Return (X, Y) of the center of cell containing provided text 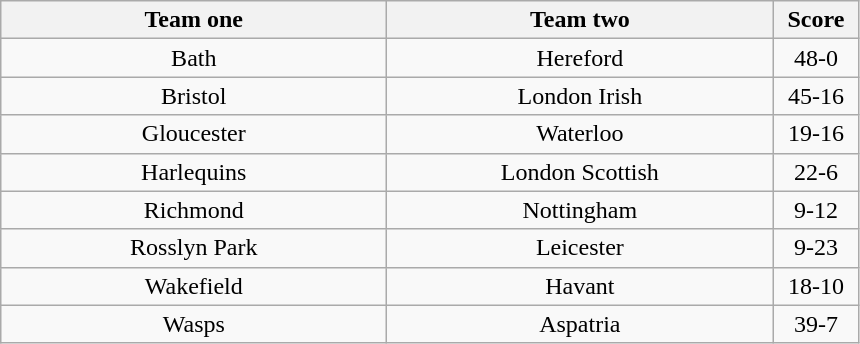
9-12 (816, 210)
Harlequins (194, 172)
Bath (194, 58)
Rosslyn Park (194, 248)
9-23 (816, 248)
Score (816, 20)
Havant (580, 286)
London Irish (580, 96)
Hereford (580, 58)
Richmond (194, 210)
39-7 (816, 324)
Nottingham (580, 210)
Wakefield (194, 286)
Leicester (580, 248)
Wasps (194, 324)
Team one (194, 20)
45-16 (816, 96)
48-0 (816, 58)
Waterloo (580, 134)
Aspatria (580, 324)
London Scottish (580, 172)
22-6 (816, 172)
19-16 (816, 134)
Team two (580, 20)
Bristol (194, 96)
Gloucester (194, 134)
18-10 (816, 286)
